Identify which cell holds the provided text, then report its [X, Y] central coordinate. 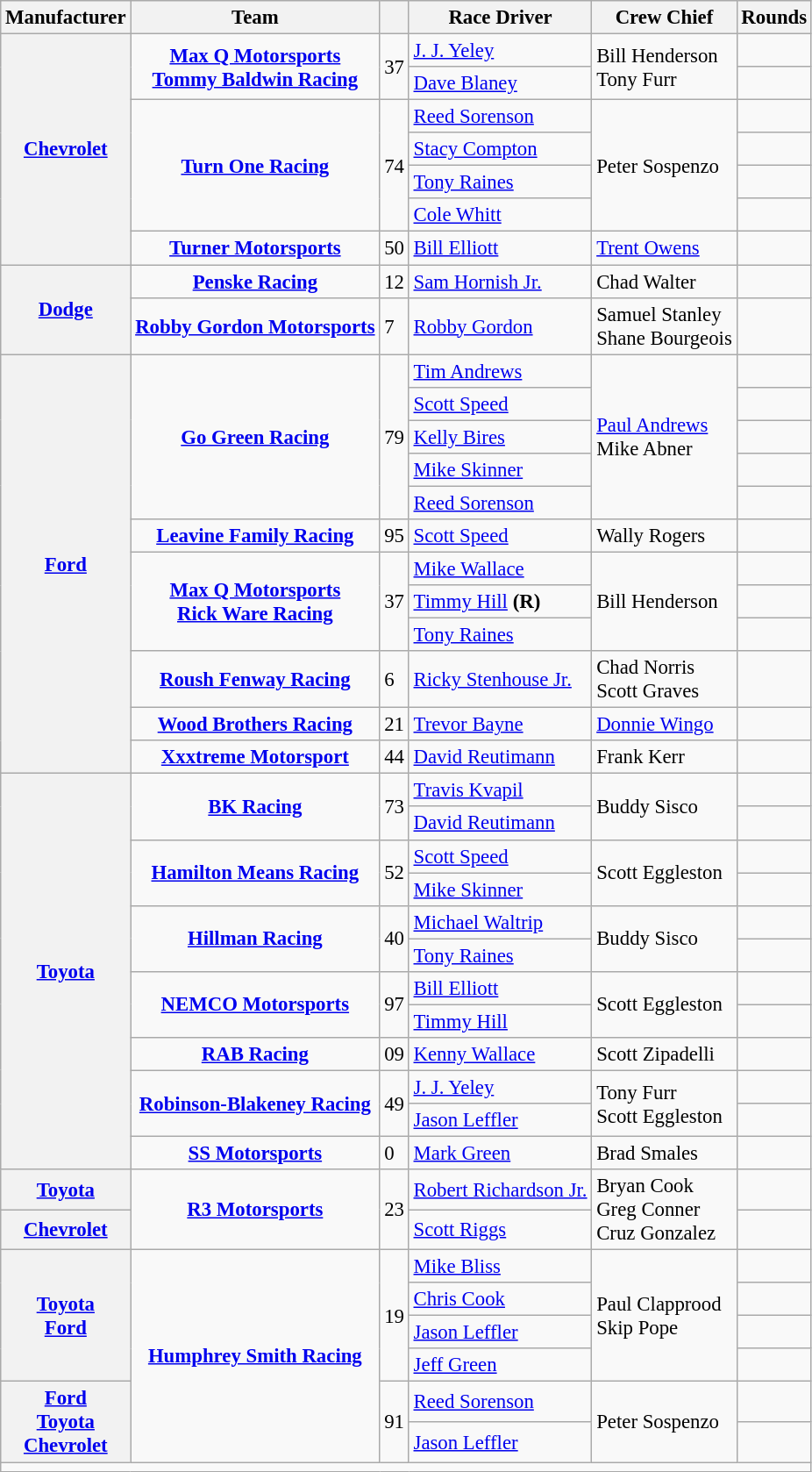
23 [395, 1210]
19 [395, 1316]
Jeff Green [500, 1366]
R3 Motorsports [255, 1210]
Dave Blaney [500, 83]
Trent Owens [665, 248]
Race Driver [500, 18]
Travis Kvapil [500, 790]
Donnie Wingo [665, 725]
Timmy Hill (R) [500, 602]
Paul Andrews Mike Abner [665, 437]
Rounds [773, 18]
Mark Green [500, 1154]
Crew Chief [665, 18]
97 [395, 1005]
74 [395, 166]
Humphrey Smith Racing [255, 1356]
Hillman Racing [255, 939]
Trevor Bayne [500, 725]
Bryan Cook Greg Conner Cruz Gonzalez [665, 1210]
BK Racing [255, 807]
Brad Smales [665, 1154]
Scott Zipadelli [665, 1054]
Bill Henderson Tony Furr [665, 67]
Wood Brothers Racing [255, 725]
NEMCO Motorsports [255, 1005]
Samuel Stanley Shane Bourgeois [665, 326]
Tony Furr Scott Eggleston [665, 1104]
Mike Wallace [500, 568]
Ford [66, 564]
Dodge [66, 310]
Stacy Compton [500, 149]
Team [255, 18]
73 [395, 807]
95 [395, 536]
49 [395, 1104]
Paul Clapprood Skip Pope [665, 1316]
Chad Norris Scott Graves [665, 679]
Chris Cook [500, 1299]
79 [395, 437]
7 [395, 326]
Toyota Ford [66, 1316]
Tim Andrews [500, 371]
Robinson-Blakeney Racing [255, 1104]
52 [395, 872]
Kenny Wallace [500, 1054]
40 [395, 939]
Michael Waltrip [500, 922]
Wally Rogers [665, 536]
44 [395, 757]
SS Motorsports [255, 1154]
Manufacturer [66, 18]
91 [395, 1422]
Robert Richardson Jr. [500, 1190]
50 [395, 248]
Cole Whitt [500, 215]
Robby Gordon [500, 326]
Bill Henderson [665, 602]
Roush Fenway Racing [255, 679]
6 [395, 679]
Kelly Bires [500, 437]
Scott Riggs [500, 1230]
Max Q Motorsports Tommy Baldwin Racing [255, 67]
09 [395, 1054]
Penske Racing [255, 282]
Mike Bliss [500, 1267]
Ricky Stenhouse Jr. [500, 679]
0 [395, 1154]
Robby Gordon Motorsports [255, 326]
Chad Walter [665, 282]
Timmy Hill [500, 1021]
Max Q MotorsportsRick Ware Racing [255, 602]
Turner Motorsports [255, 248]
Hamilton Means Racing [255, 872]
RAB Racing [255, 1054]
Leavine Family Racing [255, 536]
12 [395, 282]
Frank Kerr [665, 757]
Sam Hornish Jr. [500, 282]
Ford Toyota Chevrolet [66, 1422]
21 [395, 725]
Go Green Racing [255, 437]
Xxxtreme Motorsport [255, 757]
Turn One Racing [255, 166]
